Extract the (x, y) coordinate from the center of the cell holding the provided text.  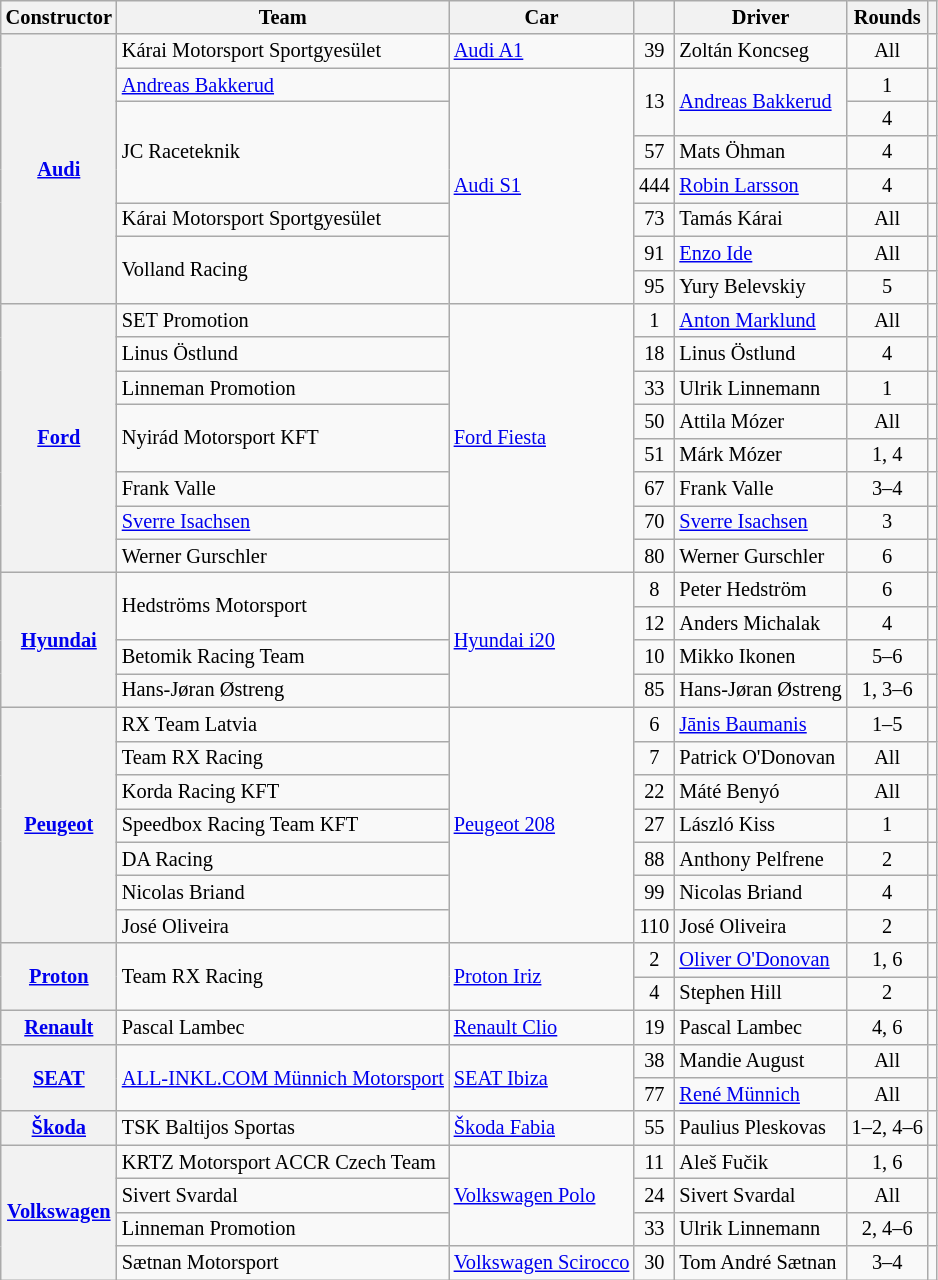
Oliver O'Donovan (760, 960)
TSK Baltijos Sportas (283, 1128)
Mikko Ikonen (760, 657)
51 (654, 455)
73 (654, 219)
1, 3–6 (888, 690)
18 (654, 354)
Ford (59, 438)
Sætnan Motorsport (283, 1263)
4, 6 (888, 1027)
László Kiss (760, 825)
55 (654, 1128)
Car (542, 17)
Betomik Racing Team (283, 657)
95 (654, 287)
ALL-INKL.COM Münnich Motorsport (283, 1078)
50 (654, 421)
René Münnich (760, 1094)
22 (654, 791)
5 (888, 287)
Volland Racing (283, 270)
12 (654, 623)
Peugeot 208 (542, 825)
Nyirád Motorsport KFT (283, 438)
88 (654, 859)
Audi A1 (542, 51)
Driver (760, 17)
Zoltán Koncseg (760, 51)
Renault (59, 1027)
Team (283, 17)
Anton Marklund (760, 320)
Peter Hedström (760, 589)
Tom André Sætnan (760, 1263)
67 (654, 489)
91 (654, 253)
RX Team Latvia (283, 724)
10 (654, 657)
444 (654, 186)
Stephen Hill (760, 993)
1, 4 (888, 455)
Yury Belevskiy (760, 287)
110 (654, 926)
Attila Mózer (760, 421)
Renault Clio (542, 1027)
Enzo Ide (760, 253)
Anders Michalak (760, 623)
77 (654, 1094)
Anthony Pelfrene (760, 859)
24 (654, 1195)
Peugeot (59, 825)
SEAT (59, 1078)
39 (654, 51)
Jānis Baumanis (760, 724)
Volkswagen Polo (542, 1196)
Aleš Fučik (760, 1162)
38 (654, 1061)
70 (654, 522)
99 (654, 892)
SET Promotion (283, 320)
Speedbox Racing Team KFT (283, 825)
19 (654, 1027)
SEAT Ibiza (542, 1078)
Volkswagen (59, 1212)
Korda Racing KFT (283, 791)
Paulius Pleskovas (760, 1128)
Robin Larsson (760, 186)
8 (654, 589)
Proton Iriz (542, 976)
Ford Fiesta (542, 438)
DA Racing (283, 859)
Mats Öhman (760, 152)
Škoda (59, 1128)
Mandie August (760, 1061)
13 (654, 102)
2, 4–6 (888, 1229)
80 (654, 556)
57 (654, 152)
Márk Mózer (760, 455)
Patrick O'Donovan (760, 758)
Volkswagen Scirocco (542, 1263)
JC Raceteknik (283, 152)
Audi S1 (542, 186)
1–2, 4–6 (888, 1128)
Hyundai (59, 640)
85 (654, 690)
7 (654, 758)
Máté Benyó (760, 791)
11 (654, 1162)
5–6 (888, 657)
Proton (59, 976)
30 (654, 1263)
1–5 (888, 724)
27 (654, 825)
Rounds (888, 17)
Audi (59, 168)
Hyundai i20 (542, 640)
3 (888, 522)
Hedströms Motorsport (283, 606)
Constructor (59, 17)
Škoda Fabia (542, 1128)
KRTZ Motorsport ACCR Czech Team (283, 1162)
Tamás Kárai (760, 219)
